Detect which cell encompasses the target text, then output its [x, y] center coordinate. 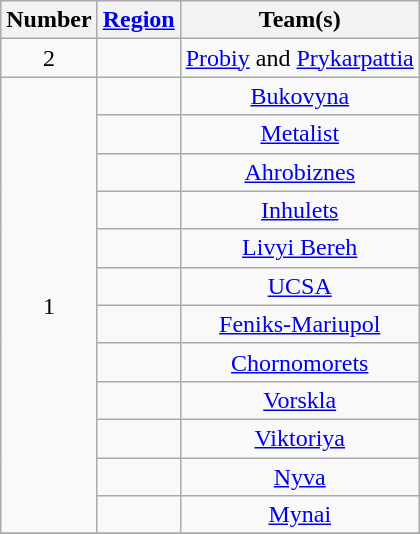
Probiy and Prykarpattia [300, 58]
Region [138, 20]
Vorskla [300, 400]
Inhulets [300, 210]
Team(s) [300, 20]
Nyva [300, 477]
Livyi Bereh [300, 248]
Metalist [300, 134]
Number [49, 20]
2 [49, 58]
Ahrobiznes [300, 172]
UCSA [300, 286]
Bukovyna [300, 96]
1 [49, 306]
Mynai [300, 515]
Viktoriya [300, 438]
Feniks-Mariupol [300, 324]
Chornomorets [300, 362]
